Detect which cell encompasses the target text, then output its [X, Y] center coordinate. 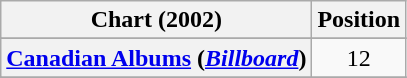
Canadian Albums (Billboard) [156, 58]
12 [359, 58]
Chart (2002) [156, 20]
Position [359, 20]
